Identify which cell holds the provided text, then report its (x, y) central coordinate. 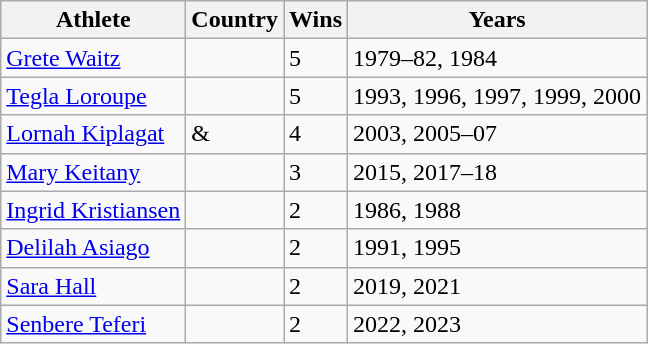
1991, 1995 (498, 248)
1979–82, 1984 (498, 58)
Delilah Asiago (94, 248)
1993, 1996, 1997, 1999, 2000 (498, 96)
Grete Waitz (94, 58)
1986, 1988 (498, 210)
2022, 2023 (498, 324)
2019, 2021 (498, 286)
2015, 2017–18 (498, 172)
Years (498, 20)
2003, 2005–07 (498, 134)
3 (316, 172)
& (235, 134)
Lornah Kiplagat (94, 134)
Ingrid Kristiansen (94, 210)
Wins (316, 20)
Country (235, 20)
Senbere Teferi (94, 324)
Mary Keitany (94, 172)
Sara Hall (94, 286)
Tegla Loroupe (94, 96)
4 (316, 134)
Athlete (94, 20)
